Detect which cell encompasses the target text, then output its (x, y) center coordinate. 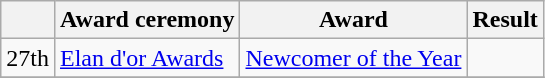
Award (354, 20)
Newcomer of the Year (354, 58)
27th (28, 58)
Award ceremony (146, 20)
Result (505, 20)
Elan d'or Awards (146, 58)
